Find where the given text appears and provide that cell's center as [x, y] coordinate. 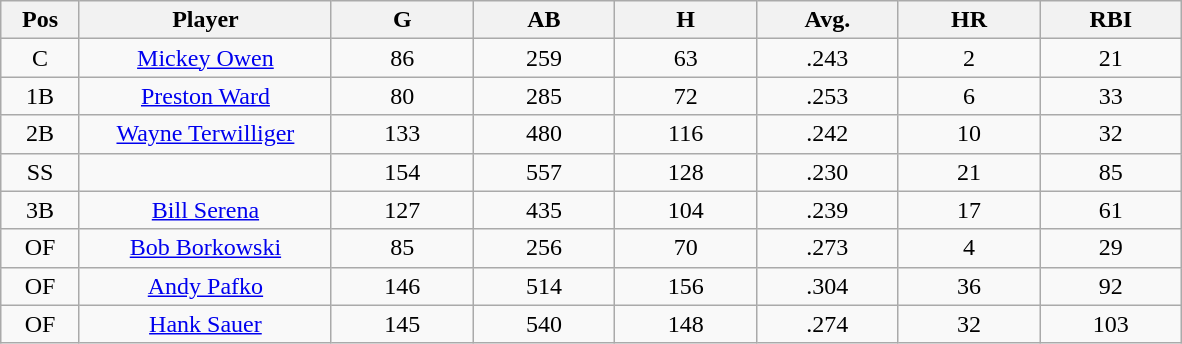
480 [544, 134]
.304 [828, 286]
H [686, 20]
Mickey Owen [205, 58]
3B [40, 210]
4 [969, 248]
80 [402, 96]
Avg. [828, 20]
Pos [40, 20]
Hank Sauer [205, 324]
2 [969, 58]
2B [40, 134]
.242 [828, 134]
92 [1111, 286]
146 [402, 286]
SS [40, 172]
.243 [828, 58]
29 [1111, 248]
6 [969, 96]
72 [686, 96]
.230 [828, 172]
Preston Ward [205, 96]
HR [969, 20]
Andy Pafko [205, 286]
557 [544, 172]
1B [40, 96]
540 [544, 324]
116 [686, 134]
70 [686, 248]
145 [402, 324]
33 [1111, 96]
103 [1111, 324]
156 [686, 286]
61 [1111, 210]
86 [402, 58]
.273 [828, 248]
63 [686, 58]
G [402, 20]
.239 [828, 210]
C [40, 58]
128 [686, 172]
.274 [828, 324]
154 [402, 172]
256 [544, 248]
259 [544, 58]
AB [544, 20]
514 [544, 286]
104 [686, 210]
.253 [828, 96]
Bill Serena [205, 210]
Wayne Terwilliger [205, 134]
10 [969, 134]
36 [969, 286]
133 [402, 134]
148 [686, 324]
RBI [1111, 20]
17 [969, 210]
435 [544, 210]
127 [402, 210]
Player [205, 20]
285 [544, 96]
Bob Borkowski [205, 248]
